Find where the given text appears and provide that cell's center as [X, Y] coordinate. 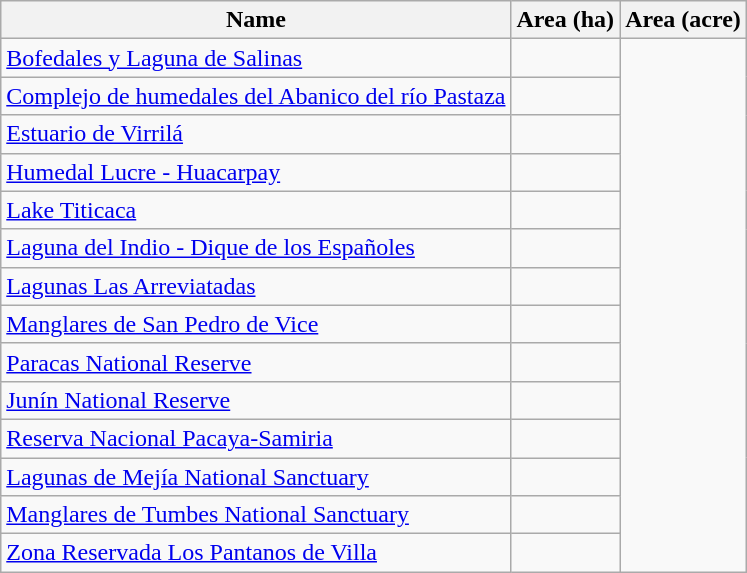
Laguna del Indio - Dique de los Españoles [256, 248]
Junín National Reserve [256, 400]
Complejo de humedales del Abanico del río Pastaza [256, 96]
Estuario de Virrilá [256, 134]
Name [256, 20]
Manglares de San Pedro de Vice [256, 324]
Humedal Lucre - Huacarpay [256, 172]
Lagunas de Mejía National Sanctuary [256, 477]
Lagunas Las Arreviatadas [256, 286]
Reserva Nacional Pacaya-Samiria [256, 438]
Paracas National Reserve [256, 362]
Zona Reservada Los Pantanos de Villa [256, 553]
Area (ha) [566, 20]
Area (acre) [684, 20]
Lake Titicaca [256, 210]
Bofedales y Laguna de Salinas [256, 58]
Manglares de Tumbes National Sanctuary [256, 515]
